Locate the cell with the specified text and output its [X, Y] center coordinate. 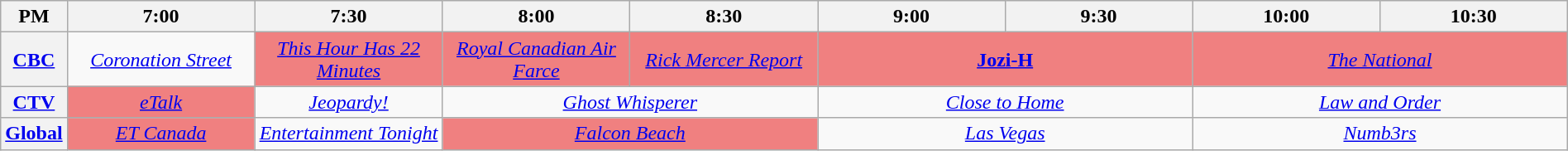
Las Vegas [1006, 134]
Law and Order [1379, 102]
8:30 [724, 17]
Close to Home [1006, 102]
10:00 [1287, 17]
7:30 [349, 17]
CBC [34, 60]
10:30 [1474, 17]
PM [34, 17]
Jozi-H [1006, 60]
The National [1379, 60]
9:30 [1098, 17]
eTalk [160, 102]
Numb3rs [1379, 134]
8:00 [536, 17]
Falcon Beach [630, 134]
Rick Mercer Report [724, 60]
Jeopardy! [349, 102]
7:00 [160, 17]
Global [34, 134]
Royal Canadian Air Farce [536, 60]
Coronation Street [160, 60]
9:00 [911, 17]
ET Canada [160, 134]
Entertainment Tonight [349, 134]
CTV [34, 102]
Ghost Whisperer [630, 102]
This Hour Has 22 Minutes [349, 60]
